Determine the (x, y) coordinate at the center of the cell enclosing the given text.  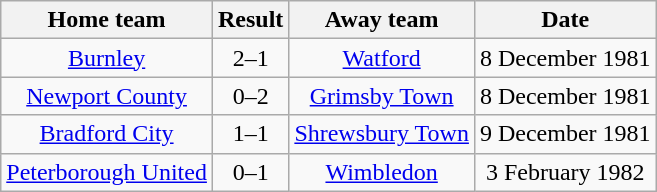
Wimbledon (382, 172)
2–1 (250, 58)
Bradford City (107, 134)
Watford (382, 58)
Away team (382, 20)
Burnley (107, 58)
0–2 (250, 96)
Peterborough United (107, 172)
Home team (107, 20)
1–1 (250, 134)
Newport County (107, 96)
Result (250, 20)
Shrewsbury Town (382, 134)
3 February 1982 (565, 172)
Date (565, 20)
9 December 1981 (565, 134)
0–1 (250, 172)
Grimsby Town (382, 96)
